Extract the [x, y] coordinate from the center of the cell holding the provided text.  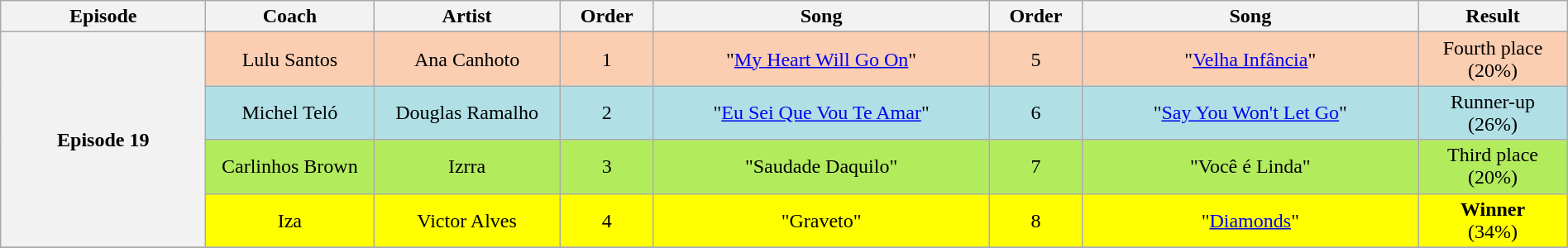
"Eu Sei Que Vou Te Amar" [821, 112]
5 [1035, 60]
Third place(20%) [1493, 167]
Winner(34%) [1493, 220]
Izrra [467, 167]
"Say You Won't Let Go" [1250, 112]
6 [1035, 112]
8 [1035, 220]
2 [607, 112]
Coach [289, 17]
"Graveto" [821, 220]
"My Heart Will Go On" [821, 60]
Episode [103, 17]
3 [607, 167]
Runner-up(26%) [1493, 112]
Result [1493, 17]
"Velha Infância" [1250, 60]
Michel Teló [289, 112]
1 [607, 60]
Victor Alves [467, 220]
"Saudade Daquilo" [821, 167]
Lulu Santos [289, 60]
Episode 19 [103, 140]
Iza [289, 220]
Ana Canhoto [467, 60]
"Você é Linda" [1250, 167]
7 [1035, 167]
Carlinhos Brown [289, 167]
Douglas Ramalho [467, 112]
"Diamonds" [1250, 220]
Artist [467, 17]
Fourth place(20%) [1493, 60]
4 [607, 220]
